Capture the cell that displays the provided text and extract its [X, Y] central coordinate. 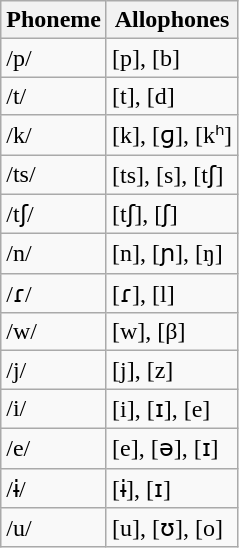
/ɾ/ [54, 293]
/w/ [54, 332]
/i/ [54, 409]
[u], [ʊ], [o] [172, 528]
[p], [b] [172, 58]
[k], [ɡ], [kʰ] [172, 135]
Allophones [172, 20]
/tʃ/ [54, 214]
/k/ [54, 135]
/n/ [54, 254]
/e/ [54, 448]
/ts/ [54, 174]
[ɨ], [ɪ] [172, 488]
[w], [β] [172, 332]
[ɾ], [l] [172, 293]
[n], [ɲ], [ŋ] [172, 254]
/ɨ/ [54, 488]
[tʃ], [ʃ] [172, 214]
[i], [ɪ], [e] [172, 409]
[ts], [s], [tʃ] [172, 174]
/j/ [54, 370]
Phoneme [54, 20]
[j], [z] [172, 370]
/t/ [54, 96]
/u/ [54, 528]
[t], [d] [172, 96]
/p/ [54, 58]
[e], [ə], [ɪ] [172, 448]
